Identify which cell holds the provided text, then report its (x, y) central coordinate. 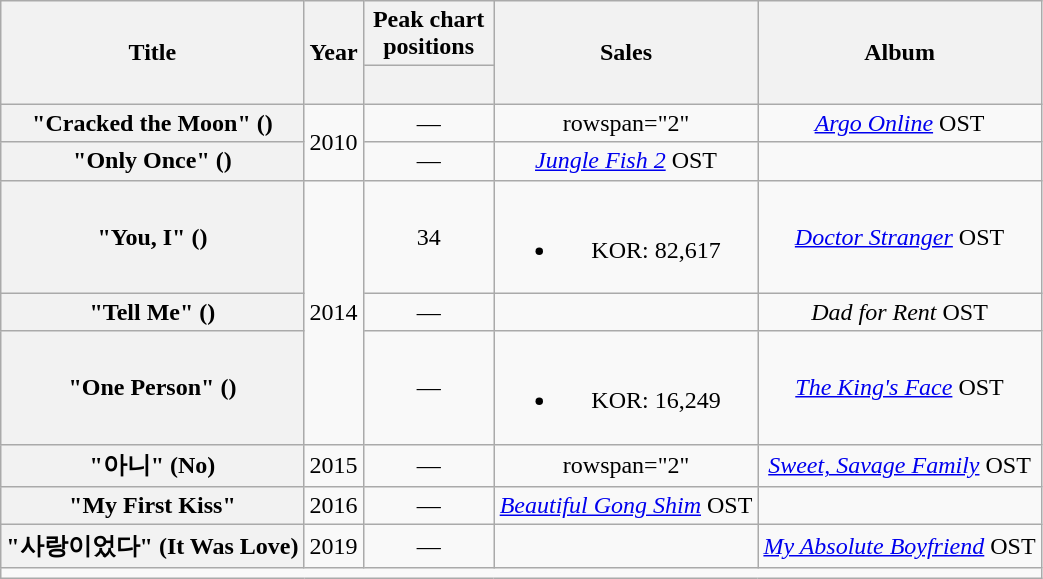
"You, I" () (152, 236)
Sweet, Savage Family OST (900, 466)
"Cracked the Moon" () (152, 123)
The King's Face OST (900, 388)
Year (334, 52)
Dad for Rent OST (900, 312)
Argo Online OST (900, 123)
Jungle Fish 2 OST (626, 161)
34 (428, 236)
"Tell Me" () (152, 312)
My Absolute Boyfriend OST (900, 546)
2010 (334, 142)
2015 (334, 466)
"One Person" () (152, 388)
"My First Kiss" (152, 506)
"사랑이었다" (It Was Love) (152, 546)
Album (900, 52)
KOR: 16,249 (626, 388)
KOR: 82,617 (626, 236)
Peak chart positions (428, 34)
"Only Once" () (152, 161)
"아니" (No) (152, 466)
Sales (626, 52)
2016 (334, 506)
2014 (334, 312)
Beautiful Gong Shim OST (626, 506)
2019 (334, 546)
Title (152, 52)
Doctor Stranger OST (900, 236)
